Pinpoint the cell where the given text exists, returning its (X, Y) midpoint coordinate. 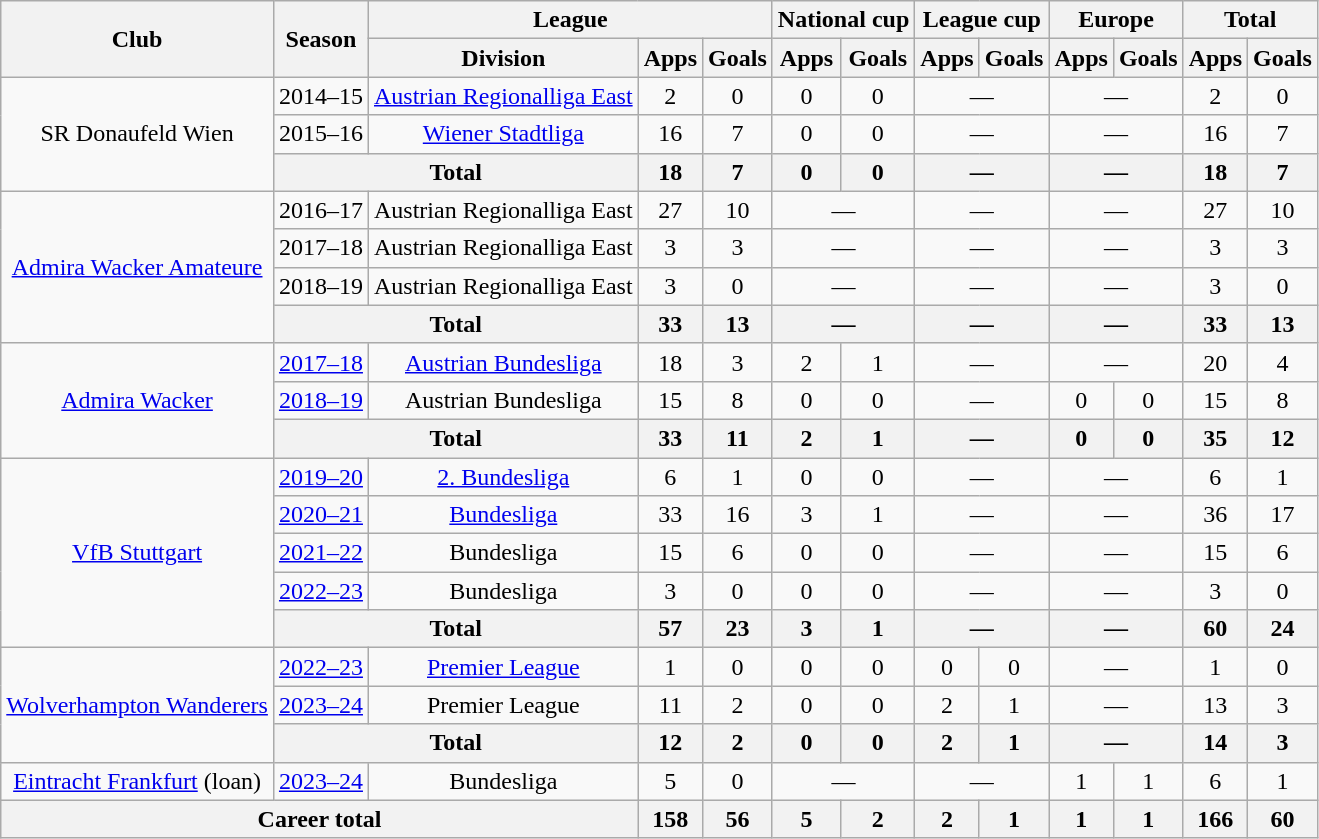
2019–20 (320, 477)
23 (738, 629)
35 (1215, 438)
League (570, 20)
158 (670, 819)
2020–21 (320, 515)
Wolverhampton Wanderers (138, 705)
17 (1283, 515)
Season (320, 39)
2. Bundesliga (503, 477)
SR Donaufeld Wien (138, 134)
2016–17 (320, 210)
Admira Wacker (138, 400)
League cup (982, 20)
36 (1215, 515)
14 (1215, 743)
Eintracht Frankfurt (loan) (138, 781)
24 (1283, 629)
VfB Stuttgart (138, 553)
Europe (1116, 20)
2015–16 (320, 134)
56 (738, 819)
Division (503, 58)
4 (1283, 362)
Career total (320, 819)
20 (1215, 362)
National cup (843, 20)
57 (670, 629)
Admira Wacker Amateure (138, 267)
166 (1215, 819)
Wiener Stadtliga (503, 134)
2021–22 (320, 553)
Club (138, 39)
2014–15 (320, 96)
